Detect which cell encompasses the target text, then output its [X, Y] center coordinate. 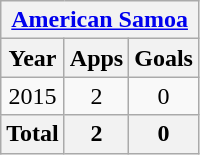
Goals [164, 58]
Apps [96, 58]
American Samoa [100, 20]
2015 [33, 96]
Year [33, 58]
Total [33, 134]
